Return (X, Y) of the center of cell containing provided text 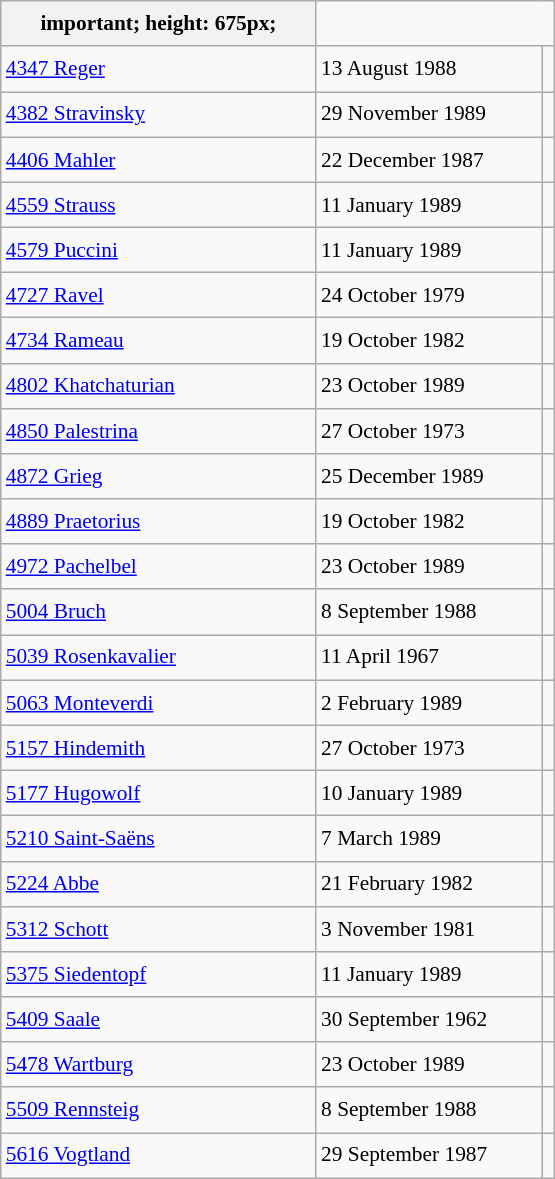
3 November 1981 (429, 928)
5616 Vogtland (158, 1156)
5409 Saale (158, 1020)
5509 Rennsteig (158, 1110)
4559 Strauss (158, 204)
4406 Mahler (158, 160)
5375 Siedentopf (158, 974)
25 December 1989 (429, 476)
4972 Pachelbel (158, 566)
4802 Khatchaturian (158, 386)
11 April 1967 (429, 658)
5210 Saint-Saëns (158, 838)
5157 Hindemith (158, 748)
5039 Rosenkavalier (158, 658)
13 August 1988 (429, 68)
4889 Praetorius (158, 522)
5004 Bruch (158, 612)
4579 Puccini (158, 250)
4347 Reger (158, 68)
4872 Grieg (158, 476)
4382 Stravinsky (158, 114)
5063 Monteverdi (158, 702)
21 February 1982 (429, 884)
7 March 1989 (429, 838)
5312 Schott (158, 928)
4734 Rameau (158, 340)
10 January 1989 (429, 792)
4727 Ravel (158, 296)
4850 Palestrina (158, 430)
29 September 1987 (429, 1156)
29 November 1989 (429, 114)
5224 Abbe (158, 884)
30 September 1962 (429, 1020)
24 October 1979 (429, 296)
5478 Wartburg (158, 1064)
important; height: 675px; (158, 24)
2 February 1989 (429, 702)
5177 Hugowolf (158, 792)
22 December 1987 (429, 160)
